Pinpoint the cell where the given text exists, returning its [X, Y] midpoint coordinate. 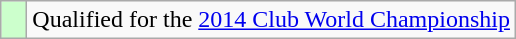
Qualified for the 2014 Club World Championship [272, 20]
